Search for the cell housing the specified text and yield its [X, Y] center coordinate. 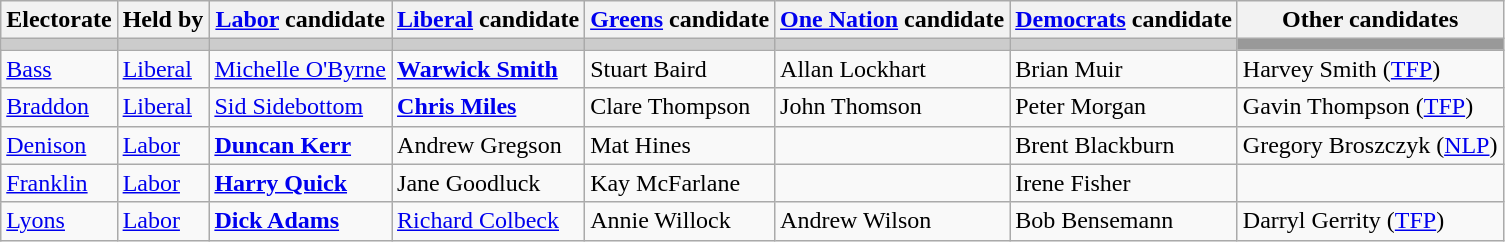
Annie Willock [680, 221]
Kay McFarlane [680, 183]
Other candidates [1370, 20]
Liberal candidate [488, 20]
Sid Sidebottom [300, 107]
Andrew Wilson [892, 221]
Jane Goodluck [488, 183]
Stuart Baird [680, 69]
John Thomson [892, 107]
Irene Fisher [1124, 183]
Gavin Thompson (TFP) [1370, 107]
Brent Blackburn [1124, 145]
Bass [59, 69]
Warwick Smith [488, 69]
Denison [59, 145]
Allan Lockhart [892, 69]
Labor candidate [300, 20]
Bob Bensemann [1124, 221]
Andrew Gregson [488, 145]
Michelle O'Byrne [300, 69]
Harry Quick [300, 183]
Duncan Kerr [300, 145]
Harvey Smith (TFP) [1370, 69]
Peter Morgan [1124, 107]
Held by [163, 20]
Richard Colbeck [488, 221]
Democrats candidate [1124, 20]
Braddon [59, 107]
Lyons [59, 221]
Brian Muir [1124, 69]
Clare Thompson [680, 107]
Mat Hines [680, 145]
Franklin [59, 183]
One Nation candidate [892, 20]
Chris Miles [488, 107]
Dick Adams [300, 221]
Gregory Broszczyk (NLP) [1370, 145]
Greens candidate [680, 20]
Electorate [59, 20]
Darryl Gerrity (TFP) [1370, 221]
